Return (X, Y) of the center of cell containing provided text 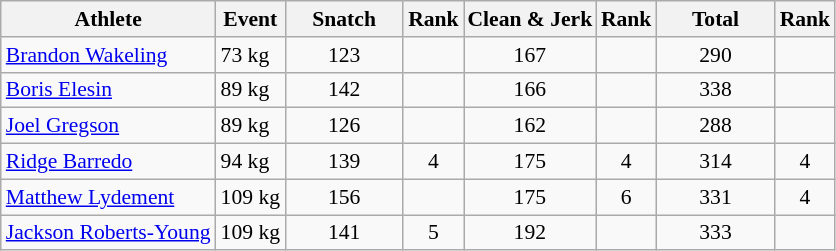
Ridge Barredo (108, 162)
Snatch (344, 19)
Brandon Wakeling (108, 55)
141 (344, 233)
139 (344, 162)
Jackson Roberts-Young (108, 233)
162 (530, 126)
Boris Elesin (108, 90)
167 (530, 55)
288 (715, 126)
73 kg (250, 55)
Joel Gregson (108, 126)
126 (344, 126)
Clean & Jerk (530, 19)
331 (715, 197)
338 (715, 90)
6 (626, 197)
156 (344, 197)
314 (715, 162)
166 (530, 90)
5 (434, 233)
Event (250, 19)
290 (715, 55)
142 (344, 90)
Athlete (108, 19)
Matthew Lydement (108, 197)
94 kg (250, 162)
192 (530, 233)
Total (715, 19)
123 (344, 55)
333 (715, 233)
